Scan for the cell matching the given text and deliver its [X, Y] coordinate at center. 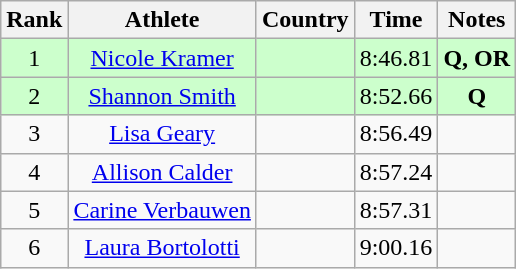
Laura Bortolotti [162, 248]
4 [34, 172]
Athlete [162, 20]
3 [34, 134]
Allison Calder [162, 172]
8:56.49 [396, 134]
Q, OR [477, 58]
8:57.24 [396, 172]
Lisa Geary [162, 134]
Rank [34, 20]
Time [396, 20]
1 [34, 58]
Shannon Smith [162, 96]
Nicole Kramer [162, 58]
Notes [477, 20]
2 [34, 96]
Country [305, 20]
Q [477, 96]
6 [34, 248]
8:46.81 [396, 58]
Carine Verbauwen [162, 210]
8:57.31 [396, 210]
5 [34, 210]
8:52.66 [396, 96]
9:00.16 [396, 248]
